Provide the (X, Y) coordinate of the cell's center where the given text is located.  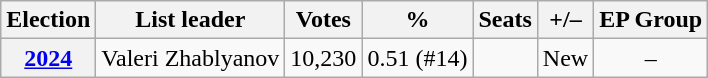
EP Group (651, 20)
% (418, 20)
Seats (505, 20)
Valeri Zhablyanov (190, 58)
Election (48, 20)
10,230 (324, 58)
0.51 (#14) (418, 58)
– (651, 58)
Votes (324, 20)
2024 (48, 58)
List leader (190, 20)
New (565, 58)
+/– (565, 20)
